Identify which cell holds the provided text, then report its [X, Y] central coordinate. 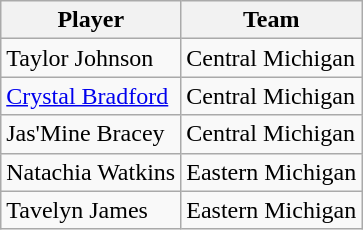
Natachia Watkins [91, 172]
Player [91, 20]
Taylor Johnson [91, 58]
Jas'Mine Bracey [91, 134]
Crystal Bradford [91, 96]
Tavelyn James [91, 210]
Team [272, 20]
